Output the [x, y] coordinate of the center of the cell containing the given text.  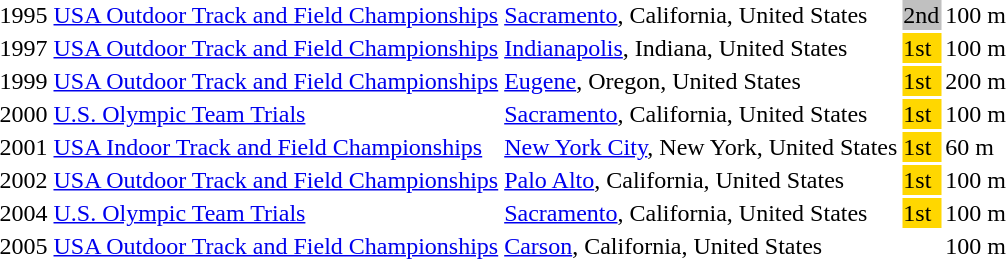
Eugene, Oregon, United States [701, 81]
Indianapolis, Indiana, United States [701, 48]
2nd [922, 15]
New York City, New York, United States [701, 147]
Palo Alto, California, United States [701, 180]
USA Indoor Track and Field Championships [276, 147]
